For the text-containing cell, return its midpoint in [X, Y] coordinate format. 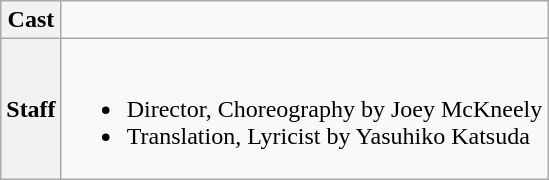
Cast [31, 20]
Director, Choreography by Joey McKneelyTranslation, Lyricist by Yasuhiko Katsuda [304, 109]
Staff [31, 109]
